Detect which cell encompasses the target text, then output its [X, Y] center coordinate. 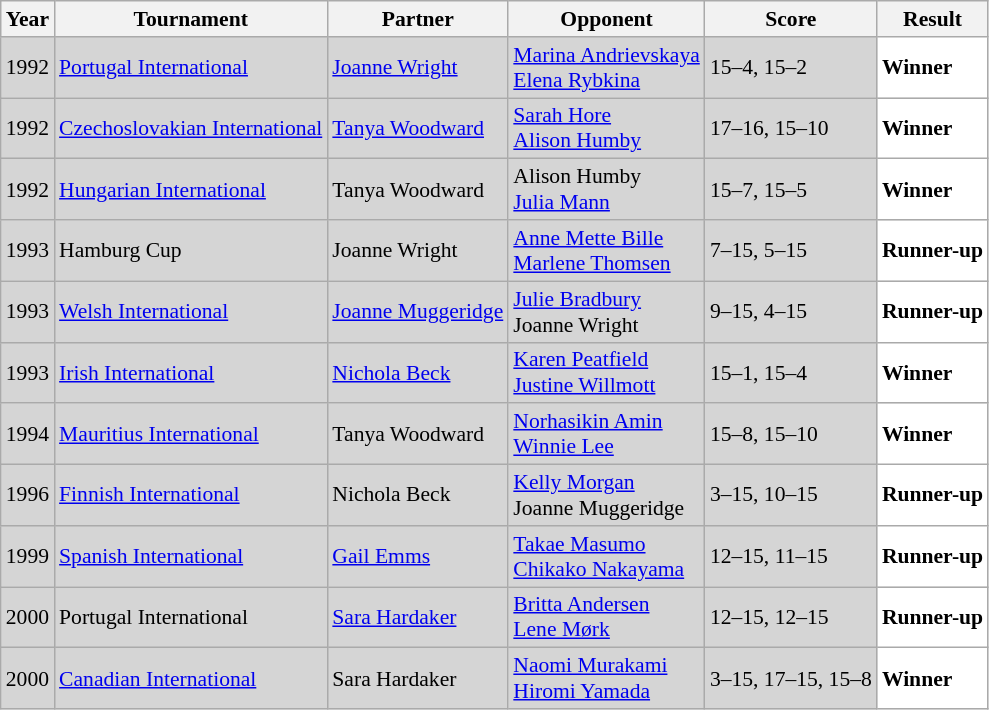
1994 [28, 434]
Karen Peatfield Justine Willmott [606, 372]
3–15, 17–15, 15–8 [791, 678]
7–15, 5–15 [791, 250]
Naomi Murakami Hiromi Yamada [606, 678]
Welsh International [190, 312]
15–1, 15–4 [791, 372]
15–8, 15–10 [791, 434]
Sarah Hore Alison Humby [606, 128]
Finnish International [190, 496]
Irish International [190, 372]
Year [28, 19]
1999 [28, 556]
Spanish International [190, 556]
Julie Bradbury Joanne Wright [606, 312]
Gail Emms [418, 556]
Result [932, 19]
Norhasikin Amin Winnie Lee [606, 434]
Score [791, 19]
12–15, 11–15 [791, 556]
1996 [28, 496]
Hamburg Cup [190, 250]
3–15, 10–15 [791, 496]
Britta Andersen Lene Mørk [606, 618]
15–7, 15–5 [791, 190]
12–15, 12–15 [791, 618]
Anne Mette Bille Marlene Thomsen [606, 250]
Marina Andrievskaya Elena Rybkina [606, 68]
Takae Masumo Chikako Nakayama [606, 556]
15–4, 15–2 [791, 68]
Canadian International [190, 678]
Czechoslovakian International [190, 128]
Joanne Muggeridge [418, 312]
9–15, 4–15 [791, 312]
Hungarian International [190, 190]
Opponent [606, 19]
17–16, 15–10 [791, 128]
Tournament [190, 19]
Partner [418, 19]
Kelly Morgan Joanne Muggeridge [606, 496]
Mauritius International [190, 434]
Alison Humby Julia Mann [606, 190]
